Determine the (x, y) coordinate at the center of the cell enclosing the given text.  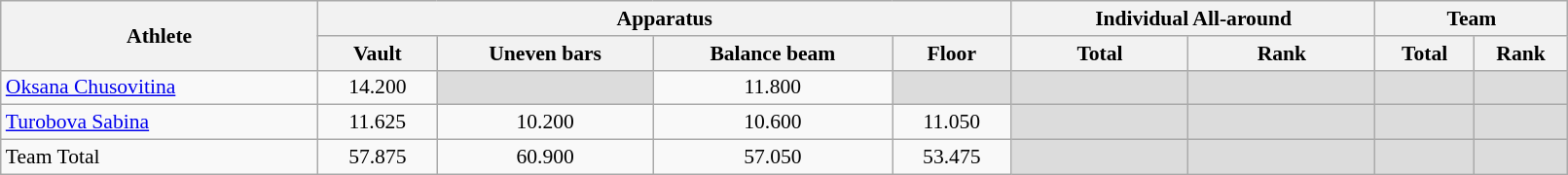
Floor (952, 53)
Uneven bars (545, 53)
Team (1472, 18)
Turobova Sabina (160, 122)
Individual All-around (1193, 18)
14.200 (378, 87)
11.625 (378, 122)
57.050 (773, 157)
Oksana Chusovitina (160, 87)
53.475 (952, 157)
10.600 (773, 122)
57.875 (378, 157)
Team Total (160, 157)
Balance beam (773, 53)
10.200 (545, 122)
11.050 (952, 122)
60.900 (545, 157)
Vault (378, 53)
11.800 (773, 87)
Athlete (160, 35)
Apparatus (666, 18)
